For the text-containing cell, return its midpoint in (X, Y) coordinate format. 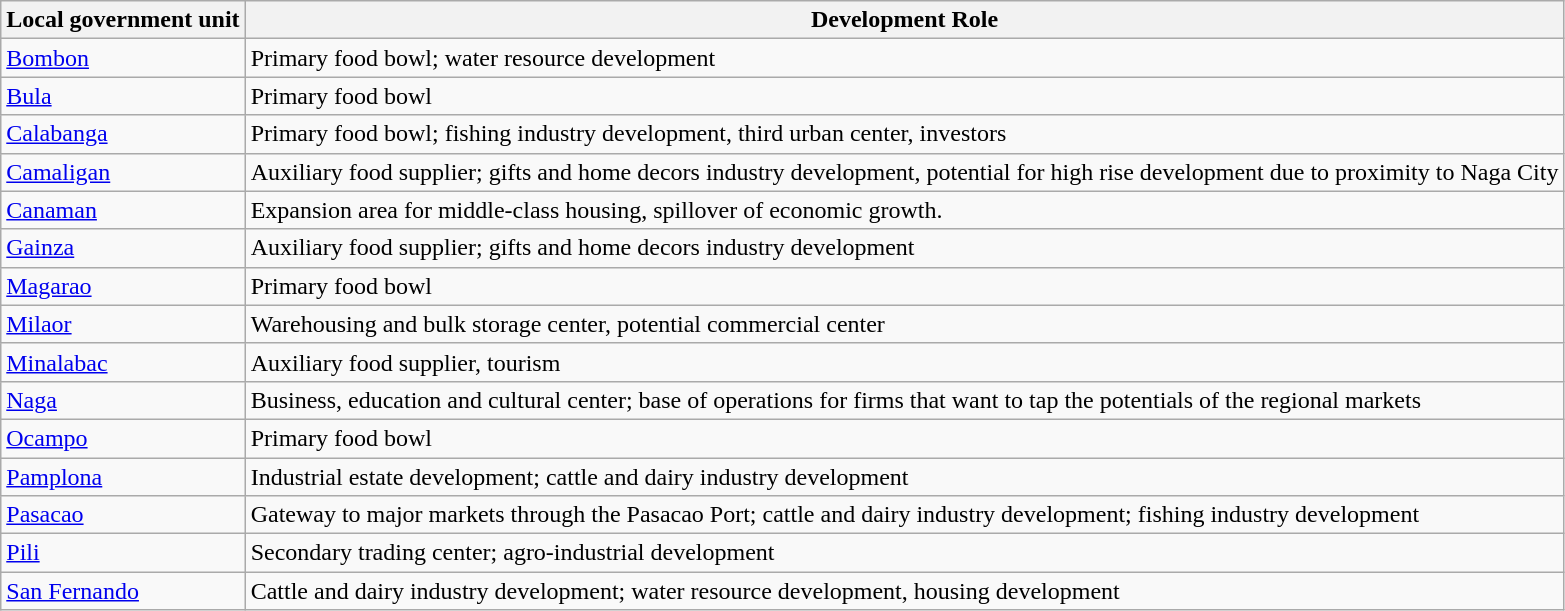
Bombon (123, 58)
Primary food bowl; water resource development (904, 58)
Secondary trading center; agro-industrial development (904, 553)
Minalabac (123, 362)
Cattle and dairy industry development; water resource development, housing development (904, 591)
Camaligan (123, 172)
Pamplona (123, 477)
Calabanga (123, 134)
Milaor (123, 324)
Gateway to major markets through the Pasacao Port; cattle and dairy industry development; fishing industry development (904, 515)
Gainza (123, 248)
Warehousing and bulk storage center, potential commercial center (904, 324)
Local government unit (123, 20)
Expansion area for middle-class housing, spillover of economic growth. (904, 210)
Business, education and cultural center; base of operations for firms that want to tap the potentials of the regional markets (904, 400)
San Fernando (123, 591)
Pasacao (123, 515)
Magarao (123, 286)
Pili (123, 553)
Industrial estate development; cattle and dairy industry development (904, 477)
Naga (123, 400)
Auxiliary food supplier; gifts and home decors industry development, potential for high rise development due to proximity to Naga City (904, 172)
Primary food bowl; fishing industry development, third urban center, investors (904, 134)
Canaman (123, 210)
Auxiliary food supplier, tourism (904, 362)
Bula (123, 96)
Development Role (904, 20)
Auxiliary food supplier; gifts and home decors industry development (904, 248)
Ocampo (123, 438)
